Extract the (x, y) coordinate from the center of the cell holding the provided text.  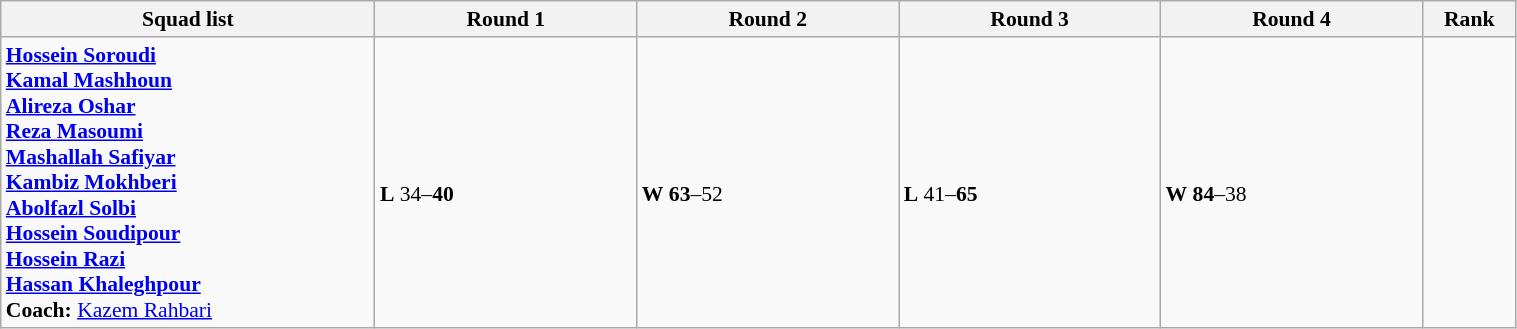
Round 4 (1292, 19)
Round 1 (506, 19)
L 41–65 (1030, 182)
L 34–40 (506, 182)
Rank (1469, 19)
W 84–38 (1292, 182)
Round 2 (768, 19)
Squad list (188, 19)
W 63–52 (768, 182)
Round 3 (1030, 19)
